Locate the cell with the specified text and output its [X, Y] center coordinate. 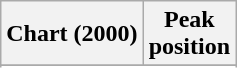
Peakposition [189, 34]
Chart (2000) [72, 34]
